Identify which cell holds the provided text, then report its [x, y] central coordinate. 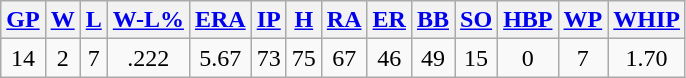
IP [268, 20]
75 [304, 58]
5.67 [220, 58]
2 [62, 58]
67 [344, 58]
46 [389, 58]
H [304, 20]
BB [432, 20]
15 [476, 58]
ERA [220, 20]
WP [583, 20]
.222 [148, 58]
W-L% [148, 20]
14 [23, 58]
WHIP [647, 20]
49 [432, 58]
ER [389, 20]
1.70 [647, 58]
SO [476, 20]
HBP [528, 20]
GP [23, 20]
RA [344, 20]
73 [268, 58]
0 [528, 58]
L [94, 20]
W [62, 20]
